For the text-containing cell, return its midpoint in (x, y) coordinate format. 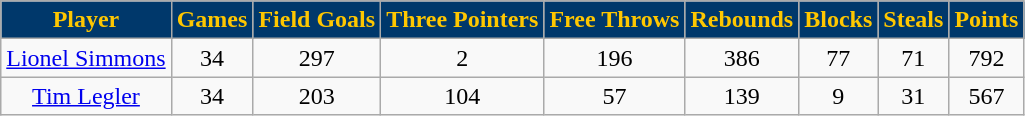
203 (317, 96)
Field Goals (317, 20)
792 (986, 58)
Rebounds (742, 20)
Games (212, 20)
Lionel Simmons (86, 58)
31 (914, 96)
Blocks (838, 20)
297 (317, 58)
104 (462, 96)
77 (838, 58)
Free Throws (614, 20)
196 (614, 58)
9 (838, 96)
2 (462, 58)
Steals (914, 20)
71 (914, 58)
139 (742, 96)
Points (986, 20)
386 (742, 58)
Three Pointers (462, 20)
567 (986, 96)
Player (86, 20)
57 (614, 96)
Tim Legler (86, 96)
